Extract the (X, Y) coordinate from the center of the cell holding the provided text.  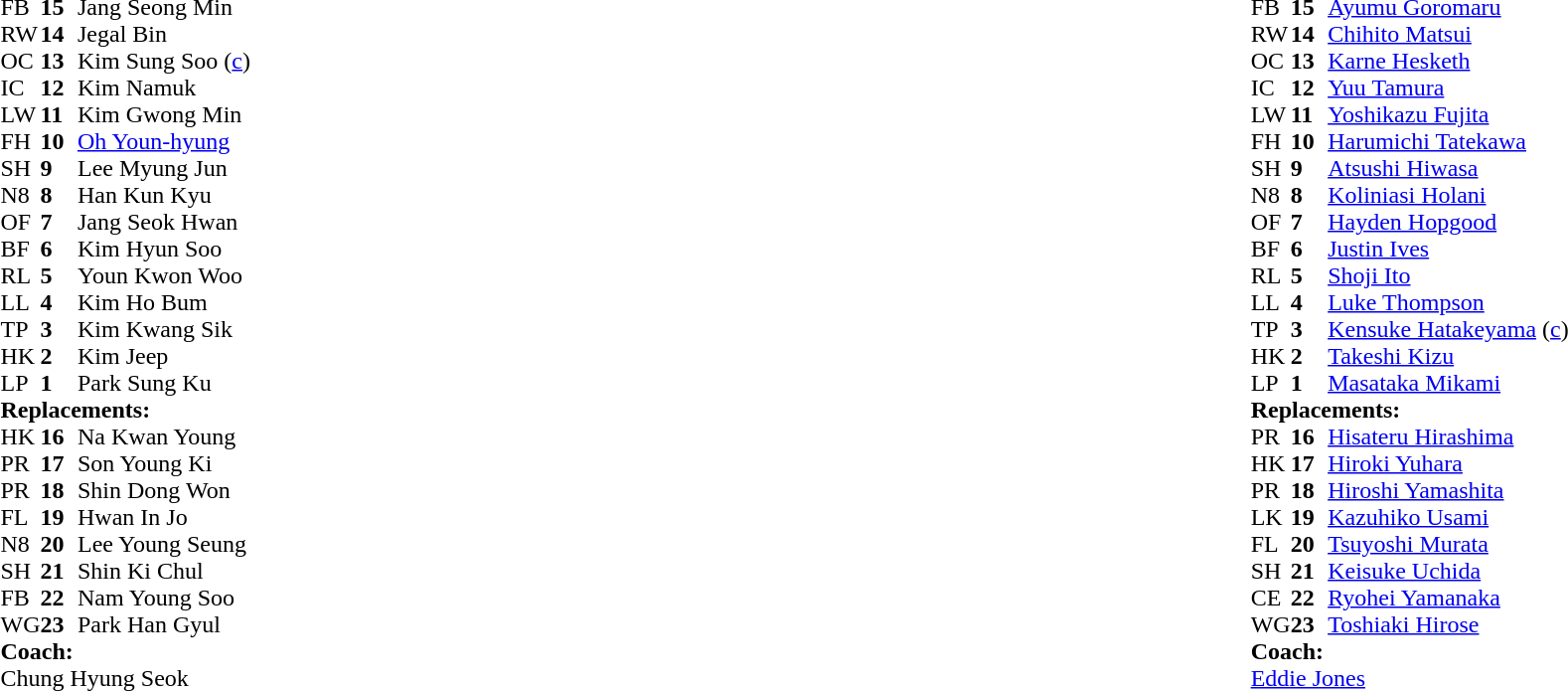
CE (1271, 599)
Oh Youn-hyung (164, 141)
Lee Young Seung (164, 545)
Jang Seok Hwan (164, 223)
Kim Namuk (164, 87)
Kim Hyun Soo (164, 249)
Kim Kwang Sik (164, 330)
Hwan In Jo (164, 517)
LK (1271, 517)
Lee Myung Jun (164, 169)
Youn Kwon Woo (164, 276)
Chung Hyung Seok (125, 678)
Coach: (125, 652)
Son Young Ki (164, 463)
Nam Young Soo (164, 599)
Shin Dong Won (164, 491)
Park Sung Ku (164, 384)
Park Han Gyul (164, 624)
Replacements: (125, 410)
Na Kwan Young (164, 437)
Kim Gwong Min (164, 115)
FB (20, 599)
Han Kun Kyu (164, 195)
Kim Sung Soo (c) (164, 62)
Kim Ho Bum (164, 302)
Shin Ki Chul (164, 571)
Kim Jeep (164, 356)
Jegal Bin (164, 34)
